Detect which cell encompasses the target text, then output its (X, Y) center coordinate. 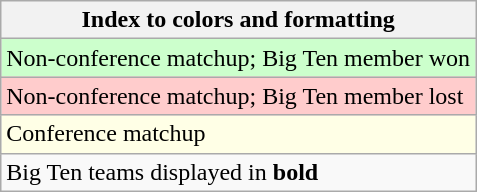
Big Ten teams displayed in bold (238, 172)
Index to colors and formatting (238, 20)
Non-conference matchup; Big Ten member won (238, 58)
Non-conference matchup; Big Ten member lost (238, 96)
Conference matchup (238, 134)
